Detect which cell encompasses the target text, then output its [x, y] center coordinate. 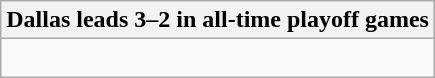
Dallas leads 3–2 in all-time playoff games [218, 20]
